Scan for the cell matching the given text and deliver its [X, Y] coordinate at center. 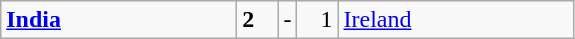
2 [258, 20]
- [288, 20]
1 [318, 20]
India [119, 20]
Ireland [456, 20]
